Locate the cell with the specified text and output its [X, Y] center coordinate. 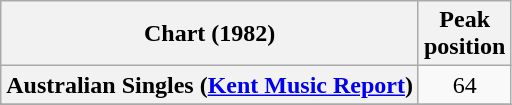
Australian Singles (Kent Music Report) [210, 85]
Peakposition [464, 34]
64 [464, 85]
Chart (1982) [210, 34]
